Search for the cell housing the specified text and yield its (x, y) center coordinate. 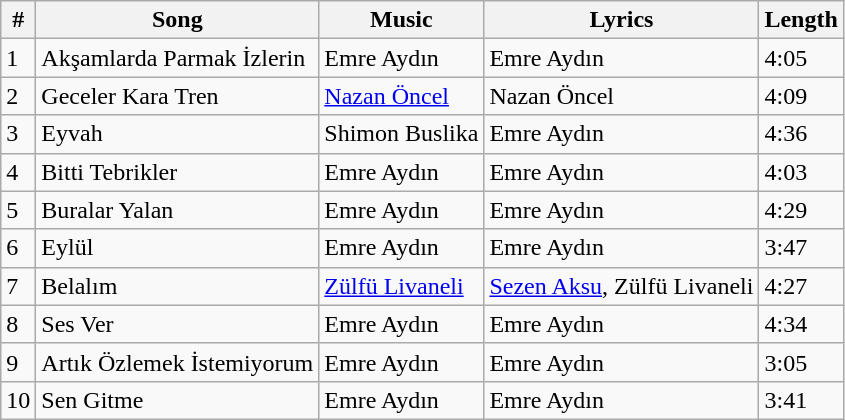
Bitti Tebrikler (178, 172)
1 (18, 58)
Length (801, 20)
Artık Özlemek İstemiyorum (178, 362)
4:05 (801, 58)
10 (18, 400)
2 (18, 96)
Eylül (178, 248)
4:29 (801, 210)
4:27 (801, 286)
Sezen Aksu, Zülfü Livaneli (622, 286)
Belalım (178, 286)
Shimon Buslika (402, 134)
4:03 (801, 172)
4:34 (801, 324)
Akşamlarda Parmak İzlerin (178, 58)
Geceler Kara Tren (178, 96)
Lyrics (622, 20)
3 (18, 134)
3:41 (801, 400)
6 (18, 248)
Buralar Yalan (178, 210)
Sen Gitme (178, 400)
# (18, 20)
4:09 (801, 96)
4:36 (801, 134)
9 (18, 362)
3:05 (801, 362)
8 (18, 324)
3:47 (801, 248)
Ses Ver (178, 324)
Zülfü Livaneli (402, 286)
Music (402, 20)
Song (178, 20)
Eyvah (178, 134)
7 (18, 286)
4 (18, 172)
5 (18, 210)
